Detect which cell encompasses the target text, then output its [X, Y] center coordinate. 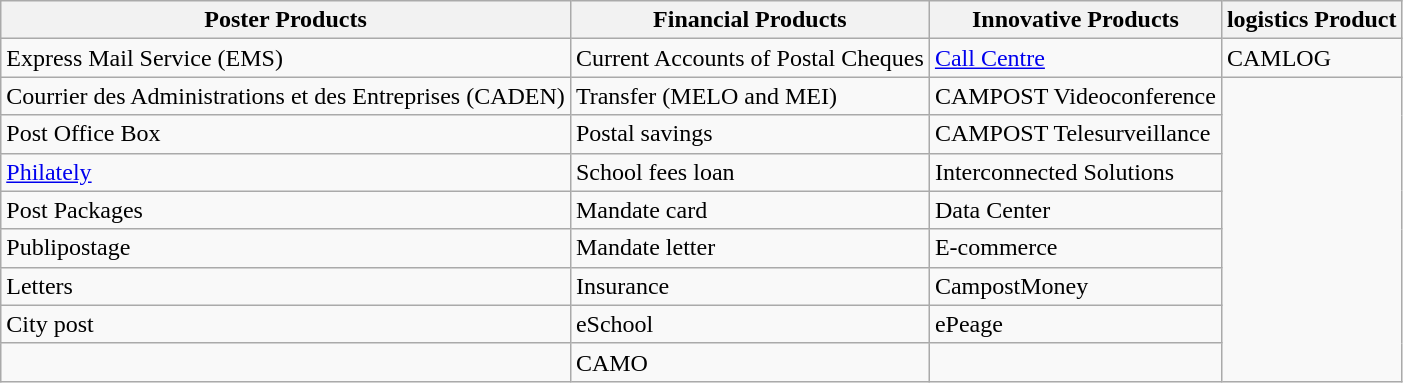
Philately [286, 172]
Transfer (MELO and MEI) [750, 96]
CAMPOST Telesurveillance [1075, 134]
Interconnected Solutions [1075, 172]
Financial Products [750, 20]
CampostMoney [1075, 286]
eSchool [750, 324]
Call Centre [1075, 58]
City post [286, 324]
Post Office Box [286, 134]
Mandate card [750, 210]
Express Mail Service (EMS) [286, 58]
Poster Products [286, 20]
Courrier des Administrations et des Entreprises (CADEN) [286, 96]
E-commerce [1075, 248]
CAMLOG [1312, 58]
Innovative Products [1075, 20]
Letters [286, 286]
School fees loan [750, 172]
CAMO [750, 362]
CAMPOST Videoconference [1075, 96]
Publipostage [286, 248]
Data Center [1075, 210]
logistics Product [1312, 20]
Post Packages [286, 210]
ePeage [1075, 324]
Insurance [750, 286]
Current Accounts of Postal Cheques [750, 58]
Mandate letter [750, 248]
Postal savings [750, 134]
